Return [X, Y] of the center of cell containing provided text 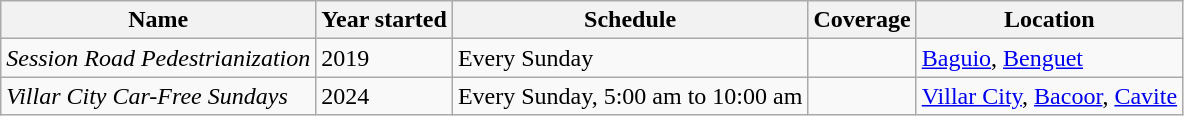
Location [1049, 20]
Schedule [630, 20]
Coverage [862, 20]
Name [158, 20]
2019 [384, 58]
Every Sunday, 5:00 am to 10:00 am [630, 96]
Every Sunday [630, 58]
Year started [384, 20]
Session Road Pedestrianization [158, 58]
Villar City, Bacoor, Cavite [1049, 96]
Villar City Car-Free Sundays [158, 96]
2024 [384, 96]
Baguio, Benguet [1049, 58]
